Provide the [x, y] coordinate of the cell's center where the given text is located.  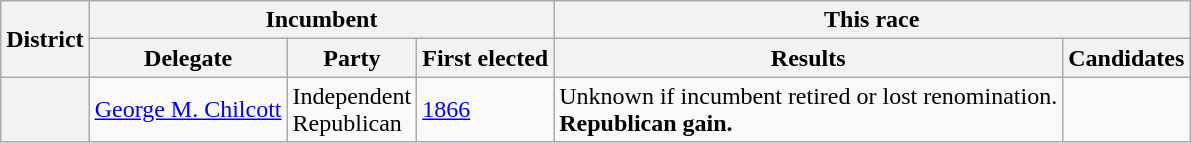
Candidates [1126, 58]
This race [872, 20]
Party [352, 58]
George M. Chilcott [188, 110]
First elected [486, 58]
Unknown if incumbent retired or lost renomination.Republican gain. [808, 110]
IndependentRepublican [352, 110]
Incumbent [322, 20]
Results [808, 58]
1866 [486, 110]
Delegate [188, 58]
District [45, 39]
